Provide the [x, y] coordinate of the cell's center where the given text is located.  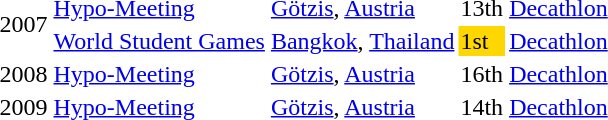
Hypo-Meeting [159, 74]
16th [482, 74]
World Student Games [159, 41]
Götzis, Austria [362, 74]
Bangkok, Thailand [362, 41]
1st [482, 41]
